Extract the [x, y] coordinate from the center of the cell holding the provided text.  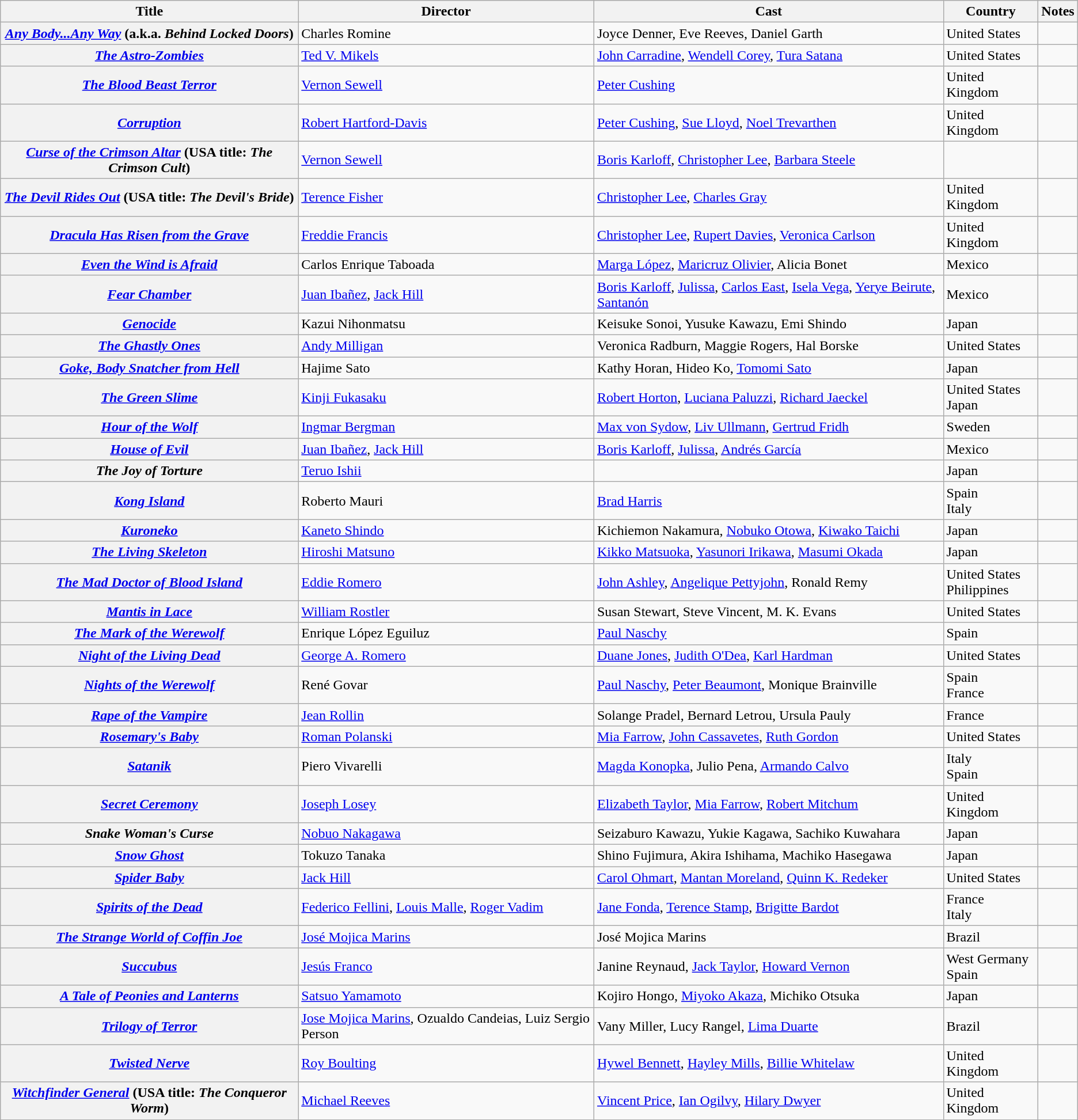
Night of the Living Dead [150, 655]
John Carradine, Wendell Corey, Tura Satana [768, 55]
Succubus [150, 966]
The Devil Rides Out (USA title: The Devil's Bride) [150, 197]
Robert Horton, Luciana Paluzzi, Richard Jaeckel [768, 397]
Elizabeth Taylor, Mia Farrow, Robert Mitchum [768, 804]
Notes [1058, 12]
Duane Jones, Judith O'Dea, Karl Hardman [768, 655]
Seizaburo Kawazu, Yukie Kagawa, Sachiko Kuwahara [768, 834]
Veronica Radburn, Maggie Rogers, Hal Borske [768, 346]
Satanik [150, 766]
FranceItaly [990, 908]
Jose Mojica Marins, Ozualdo Candeias, Luiz Sergio Person [446, 1026]
Andy Milligan [446, 346]
Janine Reynaud, Jack Taylor, Howard Vernon [768, 966]
Brad Harris [768, 501]
John Ashley, Angelique Pettyjohn, Ronald Remy [768, 582]
Trilogy of Terror [150, 1026]
Kinji Fukasaku [446, 397]
Charles Romine [446, 33]
William Rostler [446, 612]
Kazui Nihonmatsu [446, 324]
Rosemary's Baby [150, 736]
Spider Baby [150, 878]
Spirits of the Dead [150, 908]
Goke, Body Snatcher from Hell [150, 368]
Rape of the Vampire [150, 715]
Eddie Romero [446, 582]
Roman Polanski [446, 736]
Jesús Franco [446, 966]
Hiroshi Matsuno [446, 552]
Kathy Horan, Hideo Ko, Tomomi Sato [768, 368]
Joyce Denner, Eve Reeves, Daniel Garth [768, 33]
Peter Cushing, Sue Lloyd, Noel Trevarthen [768, 122]
Joseph Losey [446, 804]
The Mark of the Werewolf [150, 633]
Jane Fonda, Terence Stamp, Brigitte Bardot [768, 908]
Corruption [150, 122]
Cast [768, 12]
SpainFrance [990, 685]
Michael Reeves [446, 1101]
Ted V. Mikels [446, 55]
Max von Sydow, Liv Ullmann, Gertrud Fridh [768, 427]
Jean Rollin [446, 715]
Kuroneko [150, 530]
Vincent Price, Ian Ogilvy, Hilary Dwyer [768, 1101]
Kikko Matsuoka, Yasunori Irikawa, Masumi Okada [768, 552]
Twisted Nerve [150, 1063]
House of Evil [150, 449]
Boris Karloff, Christopher Lee, Barbara Steele [768, 160]
Hour of the Wolf [150, 427]
Paul Naschy [768, 633]
Hajime Sato [446, 368]
Carol Ohmart, Mantan Moreland, Quinn K. Redeker [768, 878]
Christopher Lee, Charles Gray [768, 197]
United StatesPhilippines [990, 582]
The Living Skeleton [150, 552]
Satsuo Yamamoto [446, 996]
Kojiro Hongo, Miyoko Akaza, Michiko Otsuka [768, 996]
Boris Karloff, Julissa, Carlos East, Isela Vega, Yerye Beirute, Santanón [768, 294]
Snake Woman's Curse [150, 834]
SpainItaly [990, 501]
Marga López, Maricruz Olivier, Alicia Bonet [768, 264]
Terence Fisher [446, 197]
Fear Chamber [150, 294]
Federico Fellini, Louis Malle, Roger Vadim [446, 908]
France [990, 715]
Genocide [150, 324]
George A. Romero [446, 655]
The Strange World of Coffin Joe [150, 937]
The Blood Beast Terror [150, 85]
Kaneto Shindo [446, 530]
Roberto Mauri [446, 501]
Boris Karloff, Julissa, Andrés García [768, 449]
Tokuzo Tanaka [446, 856]
Witchfinder General (USA title: The Conqueror Worm) [150, 1101]
Dracula Has Risen from the Grave [150, 235]
Even the Wind is Afraid [150, 264]
ItalySpain [990, 766]
Paul Naschy, Peter Beaumont, Monique Brainville [768, 685]
Any Body...Any Way (a.k.a. Behind Locked Doors) [150, 33]
Secret Ceremony [150, 804]
Shino Fujimura, Akira Ishihama, Machiko Hasegawa [768, 856]
Kichiemon Nakamura, Nobuko Otowa, Kiwako Taichi [768, 530]
Keisuke Sonoi, Yusuke Kawazu, Emi Shindo [768, 324]
Freddie Francis [446, 235]
Magda Konopka, Julio Pena, Armando Calvo [768, 766]
René Govar [446, 685]
Mantis in Lace [150, 612]
Country [990, 12]
The Joy of Torture [150, 471]
Nights of the Werewolf [150, 685]
Ingmar Bergman [446, 427]
Snow Ghost [150, 856]
Peter Cushing [768, 85]
The Ghastly Ones [150, 346]
Enrique López Eguiluz [446, 633]
Robert Hartford-Davis [446, 122]
United StatesJapan [990, 397]
The Mad Doctor of Blood Island [150, 582]
Teruo Ishii [446, 471]
Nobuo Nakagawa [446, 834]
Jack Hill [446, 878]
Kong Island [150, 501]
A Tale of Peonies and Lanterns [150, 996]
Mia Farrow, John Cassavetes, Ruth Gordon [768, 736]
Sweden [990, 427]
Director [446, 12]
Roy Boulting [446, 1063]
Vany Miller, Lucy Rangel, Lima Duarte [768, 1026]
The Astro-Zombies [150, 55]
Susan Stewart, Steve Vincent, M. K. Evans [768, 612]
West GermanySpain [990, 966]
Solange Pradel, Bernard Letrou, Ursula Pauly [768, 715]
The Green Slime [150, 397]
Title [150, 12]
Spain [990, 633]
Hywel Bennett, Hayley Mills, Billie Whitelaw [768, 1063]
Curse of the Crimson Altar (USA title: The Crimson Cult) [150, 160]
Carlos Enrique Taboada [446, 264]
Piero Vivarelli [446, 766]
Christopher Lee, Rupert Davies, Veronica Carlson [768, 235]
